Return the (X, Y) coordinate for the center point of the cell that contains the specified text.  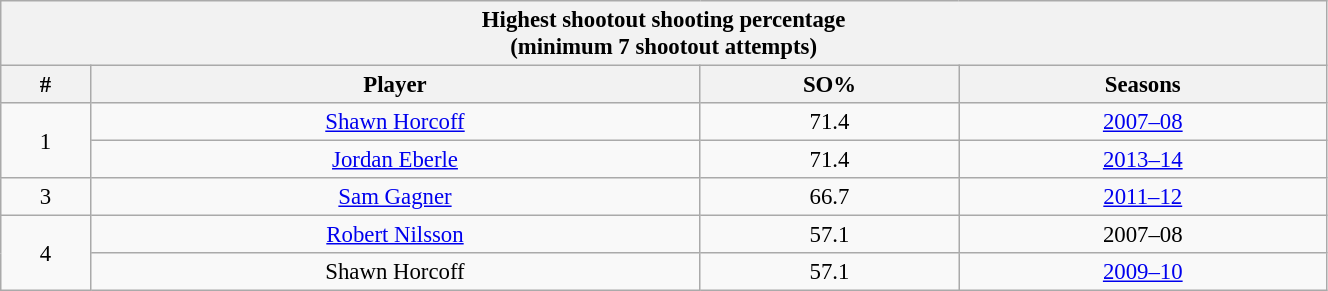
# (46, 85)
3 (46, 197)
66.7 (830, 197)
Sam Gagner (395, 197)
Jordan Eberle (395, 160)
Seasons (1142, 85)
SO% (830, 85)
Shawn Horcoff (395, 122)
2011–12 (1142, 197)
57.1 (830, 235)
Player (395, 85)
2013–14 (1142, 160)
1 (46, 140)
Robert Nilsson (395, 235)
Highest shootout shooting percentage(minimum 7 shootout attempts) (664, 34)
4 (46, 254)
